Output the [X, Y] coordinate of the center of the cell containing the given text.  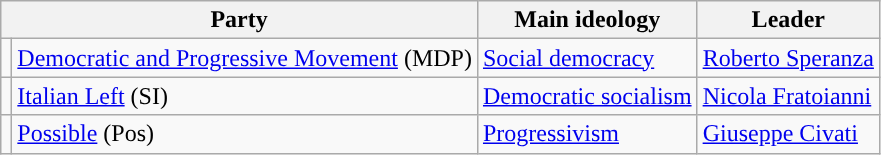
Italian Left (SI) [245, 96]
Democratic socialism [587, 96]
Roberto Speranza [788, 58]
Progressivism [587, 134]
Giuseppe Civati [788, 134]
Party [240, 20]
Leader [788, 20]
Democratic and Progressive Movement (MDP) [245, 58]
Main ideology [587, 20]
Nicola Fratoianni [788, 96]
Possible (Pos) [245, 134]
Social democracy [587, 58]
